Capture the cell that displays the provided text and extract its (X, Y) central coordinate. 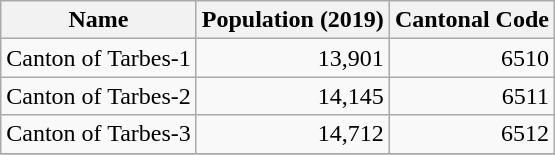
Name (99, 20)
Cantonal Code (472, 20)
6512 (472, 134)
Canton of Tarbes-1 (99, 58)
Canton of Tarbes-3 (99, 134)
14,712 (292, 134)
13,901 (292, 58)
Population (2019) (292, 20)
6511 (472, 96)
14,145 (292, 96)
6510 (472, 58)
Canton of Tarbes-2 (99, 96)
